Search for the cell housing the specified text and yield its [x, y] center coordinate. 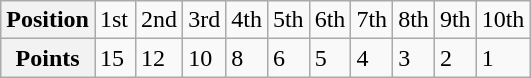
5 [330, 58]
4th [247, 20]
1 [503, 58]
4 [372, 58]
7th [372, 20]
12 [160, 58]
5th [288, 20]
15 [114, 58]
1st [114, 20]
2 [455, 58]
9th [455, 20]
8 [247, 58]
6th [330, 20]
Position [48, 20]
2nd [160, 20]
3 [414, 58]
Points [48, 58]
8th [414, 20]
3rd [204, 20]
10 [204, 58]
10th [503, 20]
6 [288, 58]
